Search for the cell housing the specified text and yield its [x, y] center coordinate. 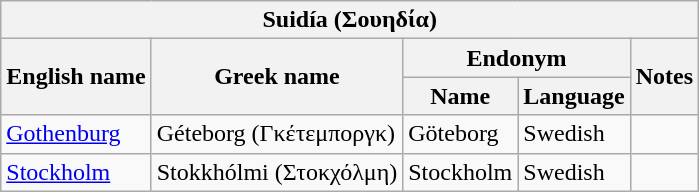
Endonym [517, 58]
Suidía (Σουηδία) [350, 20]
Greek name [277, 77]
Stokkhólmi (Στοκχόλμη) [277, 172]
Language [574, 96]
Géteborg (Γκέτεμποργκ) [277, 134]
Gothenburg [76, 134]
English name [76, 77]
Göteborg [460, 134]
Notes [664, 77]
Name [460, 96]
